Capture the cell that displays the provided text and extract its [x, y] central coordinate. 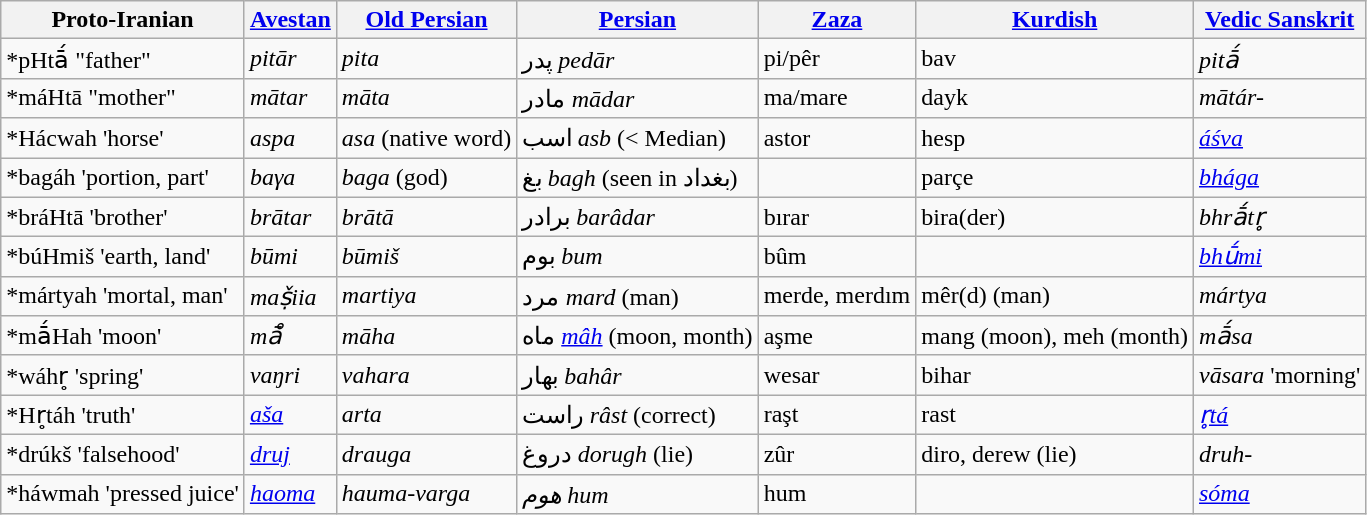
hesp [1055, 138]
r̥tá [1279, 415]
aspa [290, 138]
zûr [837, 454]
bihar [1055, 375]
baγa [290, 178]
Old Persian [426, 20]
mang (moon), meh (month) [1055, 336]
būmiš [426, 257]
vaŋri [290, 375]
martiya [426, 296]
brātā [426, 217]
hauma-varga [426, 494]
*máHtā "mother" [123, 98]
brātar [290, 217]
*búHmiš 'earth, land' [123, 257]
māha [426, 336]
مرد mard (man) [638, 296]
bhrā́tr̥ [1279, 217]
*drúkš 'falsehood' [123, 454]
*bagáh 'portion, part' [123, 178]
بوم bum [638, 257]
ma/mare [837, 98]
astor [837, 138]
raşt [837, 415]
mā́sa [1279, 336]
pita [426, 59]
*háwmah 'pressed juice' [123, 494]
áśva [1279, 138]
vāsara 'morning' [1279, 375]
*mártyah 'mortal, man' [123, 296]
pi/pêr [837, 59]
*pHtā́ "father" [123, 59]
rast [1055, 415]
wesar [837, 375]
راست râst (correct) [638, 415]
būmi [290, 257]
بغ bagh (seen in بغداد) [638, 178]
Avestan [290, 20]
pitā́ [1279, 59]
Kurdish [1055, 20]
Persian [638, 20]
sóma [1279, 494]
merde, merdım [837, 296]
mātar [290, 98]
برادر barâdar [638, 217]
بهار bahâr [638, 375]
*wáhr̥ 'spring' [123, 375]
پدر pedār [638, 59]
māta [426, 98]
mártya [1279, 296]
هوم hum [638, 494]
dayk [1055, 98]
mêr(d) (man) [1055, 296]
aša [290, 415]
druj [290, 454]
ماه mâh (moon, month) [638, 336]
bav [1055, 59]
vahara [426, 375]
drauga [426, 454]
maṣ̌iia [290, 296]
bhū́mi [1279, 257]
baga (god) [426, 178]
Zaza [837, 20]
diro, derew (lie) [1055, 454]
haoma [290, 494]
*Hr̥táh 'truth' [123, 415]
pitār [290, 59]
bhága [1279, 178]
asa (native word) [426, 138]
arta [426, 415]
bira(der) [1055, 217]
Vedic Sanskrit [1279, 20]
مادر mādar [638, 98]
hum [837, 494]
aşme [837, 336]
*bráHtā 'brother' [123, 217]
Proto-Iranian [123, 20]
*Hácwah 'horse' [123, 138]
*mā́Hah 'moon' [123, 336]
bırar [837, 217]
mā̊ [290, 336]
druh- [1279, 454]
mātár- [1279, 98]
bûm [837, 257]
parçe [1055, 178]
اسب asb (< Median) [638, 138]
دروغ dorugh (lie) [638, 454]
